Locate the cell with the specified text and output its (X, Y) center coordinate. 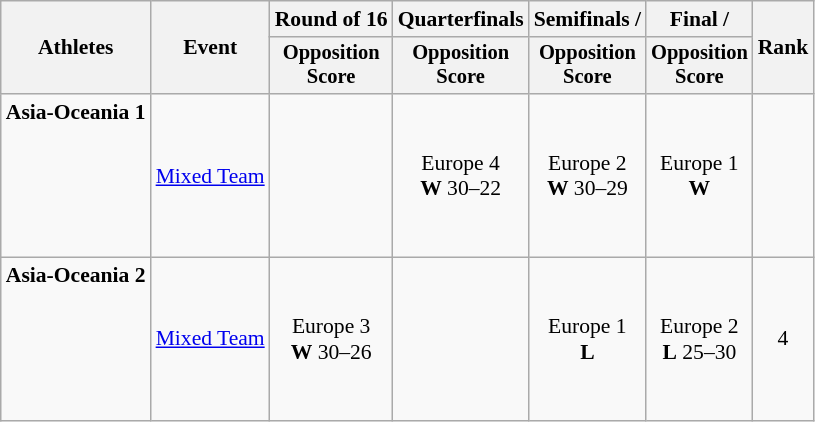
4 (784, 340)
Rank (784, 48)
Europe 1W (700, 176)
Round of 16 (332, 19)
Final / (700, 19)
Europe 3W 30–26 (332, 340)
Semifinals / (588, 19)
Athletes (76, 48)
Europe 2L 25–30 (700, 340)
Asia-Oceania 1 (76, 176)
Europe 1L (588, 340)
Event (210, 48)
Quarterfinals (461, 19)
Europe 2W 30–29 (588, 176)
Asia-Oceania 2 (76, 340)
Europe 4W 30–22 (461, 176)
